From the cell containing the given text, extract its center point as [X, Y] coordinate. 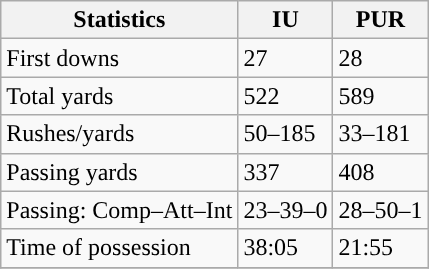
Time of possession [120, 248]
Total yards [120, 96]
Passing: Comp–Att–Int [120, 210]
50–185 [286, 134]
33–181 [380, 134]
589 [380, 96]
522 [286, 96]
408 [380, 172]
28–50–1 [380, 210]
27 [286, 58]
28 [380, 58]
PUR [380, 20]
23–39–0 [286, 210]
38:05 [286, 248]
IU [286, 20]
Passing yards [120, 172]
21:55 [380, 248]
Rushes/yards [120, 134]
337 [286, 172]
Statistics [120, 20]
First downs [120, 58]
